Detect which cell encompasses the target text, then output its [x, y] center coordinate. 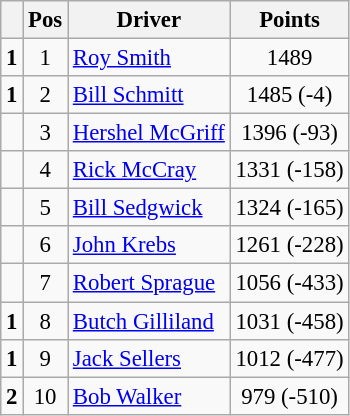
Bill Schmitt [150, 95]
Robert Sprague [150, 283]
4 [46, 170]
Hershel McGriff [150, 133]
6 [46, 245]
John Krebs [150, 245]
Points [290, 20]
1012 (-477) [290, 358]
1324 (-165) [290, 208]
7 [46, 283]
3 [46, 133]
Bob Walker [150, 396]
Bill Sedgwick [150, 208]
1485 (-4) [290, 95]
1261 (-228) [290, 245]
8 [46, 321]
1489 [290, 58]
979 (-510) [290, 396]
Rick McCray [150, 170]
5 [46, 208]
Butch Gilliland [150, 321]
Pos [46, 20]
Driver [150, 20]
1396 (-93) [290, 133]
1056 (-433) [290, 283]
1031 (-458) [290, 321]
Roy Smith [150, 58]
1331 (-158) [290, 170]
Jack Sellers [150, 358]
10 [46, 396]
9 [46, 358]
